Output the [x, y] coordinate of the center of the cell containing the given text.  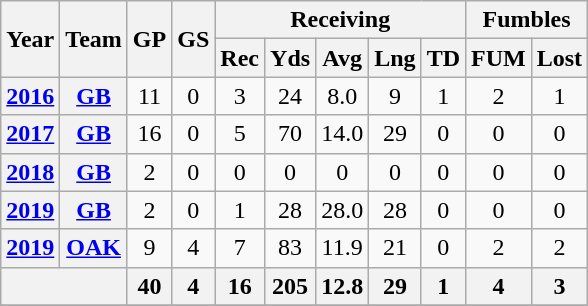
Rec [240, 58]
40 [149, 286]
14.0 [342, 134]
83 [290, 248]
OAK [94, 248]
70 [290, 134]
2017 [30, 134]
Fumbles [527, 20]
GS [194, 39]
Yds [290, 58]
GP [149, 39]
TD [443, 58]
12.8 [342, 286]
Lost [559, 58]
Receiving [340, 20]
24 [290, 96]
FUM [499, 58]
Lng [395, 58]
5 [240, 134]
7 [240, 248]
2018 [30, 172]
Year [30, 39]
Team [94, 39]
11 [149, 96]
205 [290, 286]
21 [395, 248]
11.9 [342, 248]
2016 [30, 96]
Avg [342, 58]
8.0 [342, 96]
28.0 [342, 210]
